Locate the cell with the specified text and output its [x, y] center coordinate. 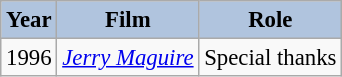
Special thanks [270, 58]
Year [29, 20]
Jerry Maguire [128, 58]
Film [128, 20]
Role [270, 20]
1996 [29, 58]
